Scan for the cell matching the given text and deliver its [x, y] coordinate at center. 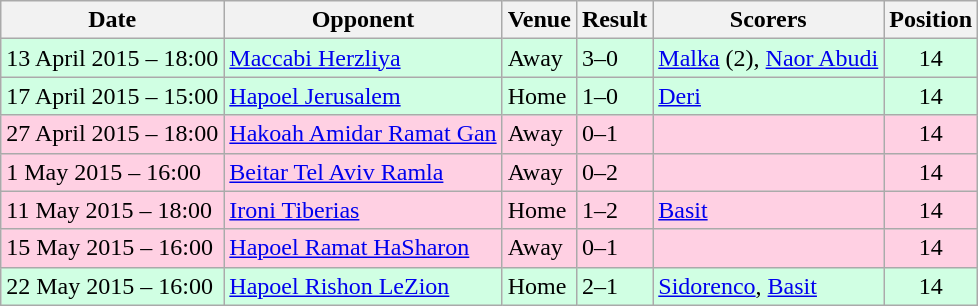
0–2 [614, 172]
Basit [768, 210]
1–0 [614, 96]
17 April 2015 – 15:00 [112, 96]
Hapoel Ramat HaSharon [363, 248]
Hakoah Amidar Ramat Gan [363, 134]
Deri [768, 96]
22 May 2015 – 16:00 [112, 286]
1–2 [614, 210]
Position [931, 20]
Ironi Tiberias [363, 210]
Opponent [363, 20]
Beitar Tel Aviv Ramla [363, 172]
Hapoel Jerusalem [363, 96]
3–0 [614, 58]
Hapoel Rishon LeZion [363, 286]
Sidorenco, Basit [768, 286]
15 May 2015 – 16:00 [112, 248]
11 May 2015 – 18:00 [112, 210]
Maccabi Herzliya [363, 58]
1 May 2015 – 16:00 [112, 172]
27 April 2015 – 18:00 [112, 134]
Venue [539, 20]
Malka (2), Naor Abudi [768, 58]
13 April 2015 – 18:00 [112, 58]
Date [112, 20]
2–1 [614, 286]
Result [614, 20]
Scorers [768, 20]
